Provide the (X, Y) coordinate of the cell's center where the given text is located.  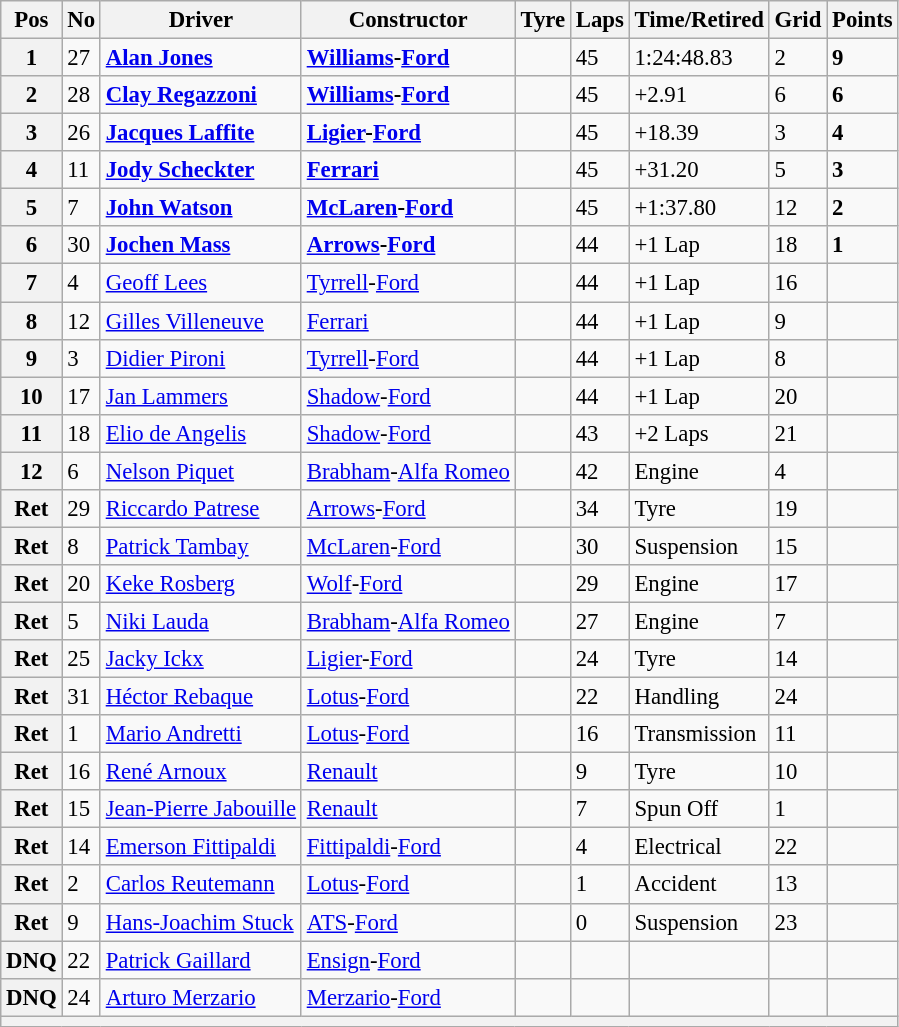
43 (600, 433)
Spun Off (699, 809)
Wolf-Ford (408, 584)
Niki Lauda (200, 621)
Patrick Gaillard (200, 960)
Héctor Rebaque (200, 697)
Points (862, 20)
Accident (699, 885)
Jody Scheckter (200, 170)
31 (81, 697)
Jacques Laffite (200, 133)
Hans-Joachim Stuck (200, 922)
Handling (699, 697)
Constructor (408, 20)
+31.20 (699, 170)
+1:37.80 (699, 208)
+2.91 (699, 95)
Carlos Reutemann (200, 885)
Time/Retired (699, 20)
Alan Jones (200, 58)
No (81, 20)
Jean-Pierre Jabouille (200, 809)
13 (798, 885)
Fittipaldi-Ford (408, 847)
John Watson (200, 208)
+18.39 (699, 133)
0 (600, 922)
Gilles Villeneuve (200, 321)
Mario Andretti (200, 734)
42 (600, 471)
ATS-Ford (408, 922)
Elio de Angelis (200, 433)
Ensign-Ford (408, 960)
Grid (798, 20)
René Arnoux (200, 772)
Riccardo Patrese (200, 509)
Transmission (699, 734)
25 (81, 659)
26 (81, 133)
Jan Lammers (200, 396)
Geoff Lees (200, 283)
Patrick Tambay (200, 546)
Driver (200, 20)
19 (798, 509)
Jacky Ickx (200, 659)
Arturo Merzario (200, 997)
Electrical (699, 847)
Nelson Piquet (200, 471)
Emerson Fittipaldi (200, 847)
Merzario-Ford (408, 997)
28 (81, 95)
23 (798, 922)
Clay Regazzoni (200, 95)
34 (600, 509)
Keke Rosberg (200, 584)
Jochen Mass (200, 245)
21 (798, 433)
1:24:48.83 (699, 58)
Didier Pironi (200, 358)
Laps (600, 20)
Pos (32, 20)
+2 Laps (699, 433)
